Return the (X, Y) coordinate for the center point of the cell that contains the specified text.  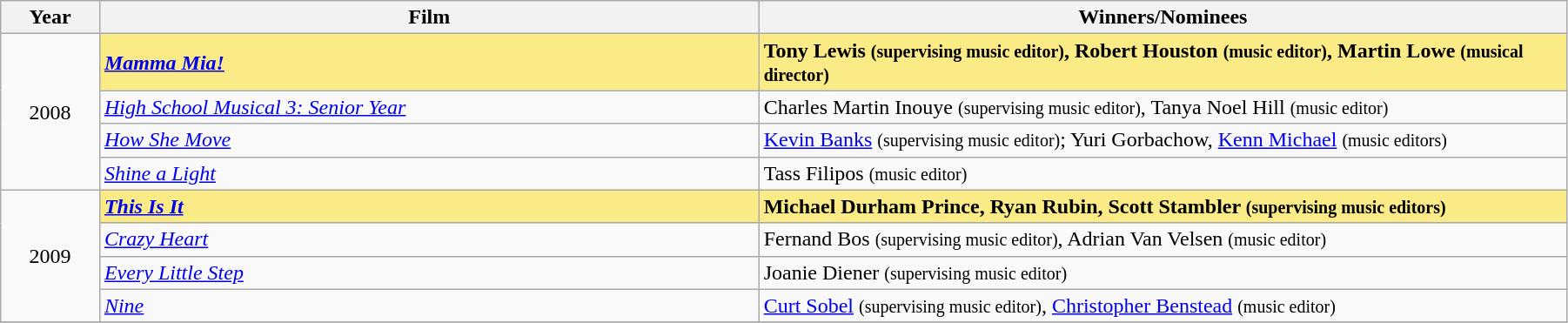
How She Move (429, 140)
Tass Filipos (music editor) (1163, 173)
Every Little Step (429, 273)
Tony Lewis (supervising music editor), Robert Houston (music editor), Martin Lowe (musical director) (1163, 63)
This Is It (429, 206)
Nine (429, 306)
Winners/Nominees (1163, 17)
High School Musical 3: Senior Year (429, 107)
Charles Martin Inouye (supervising music editor), Tanya Noel Hill (music editor) (1163, 107)
Fernand Bos (supervising music editor), Adrian Van Velsen (music editor) (1163, 239)
Year (50, 17)
Michael Durham Prince, Ryan Rubin, Scott Stambler (supervising music editors) (1163, 206)
2009 (50, 256)
Film (429, 17)
Curt Sobel (supervising music editor), Christopher Benstead (music editor) (1163, 306)
Crazy Heart (429, 239)
Kevin Banks (supervising music editor); Yuri Gorbachow, Kenn Michael (music editors) (1163, 140)
2008 (50, 111)
Mamma Mia! (429, 63)
Shine a Light (429, 173)
Joanie Diener (supervising music editor) (1163, 273)
